Return (X, Y) of the center of cell containing provided text 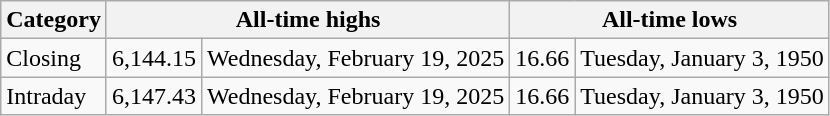
All-time highs (308, 20)
All-time lows (670, 20)
6,147.43 (154, 96)
Category (54, 20)
Intraday (54, 96)
6,144.15 (154, 58)
Closing (54, 58)
